Scan for the cell matching the given text and deliver its [X, Y] coordinate at center. 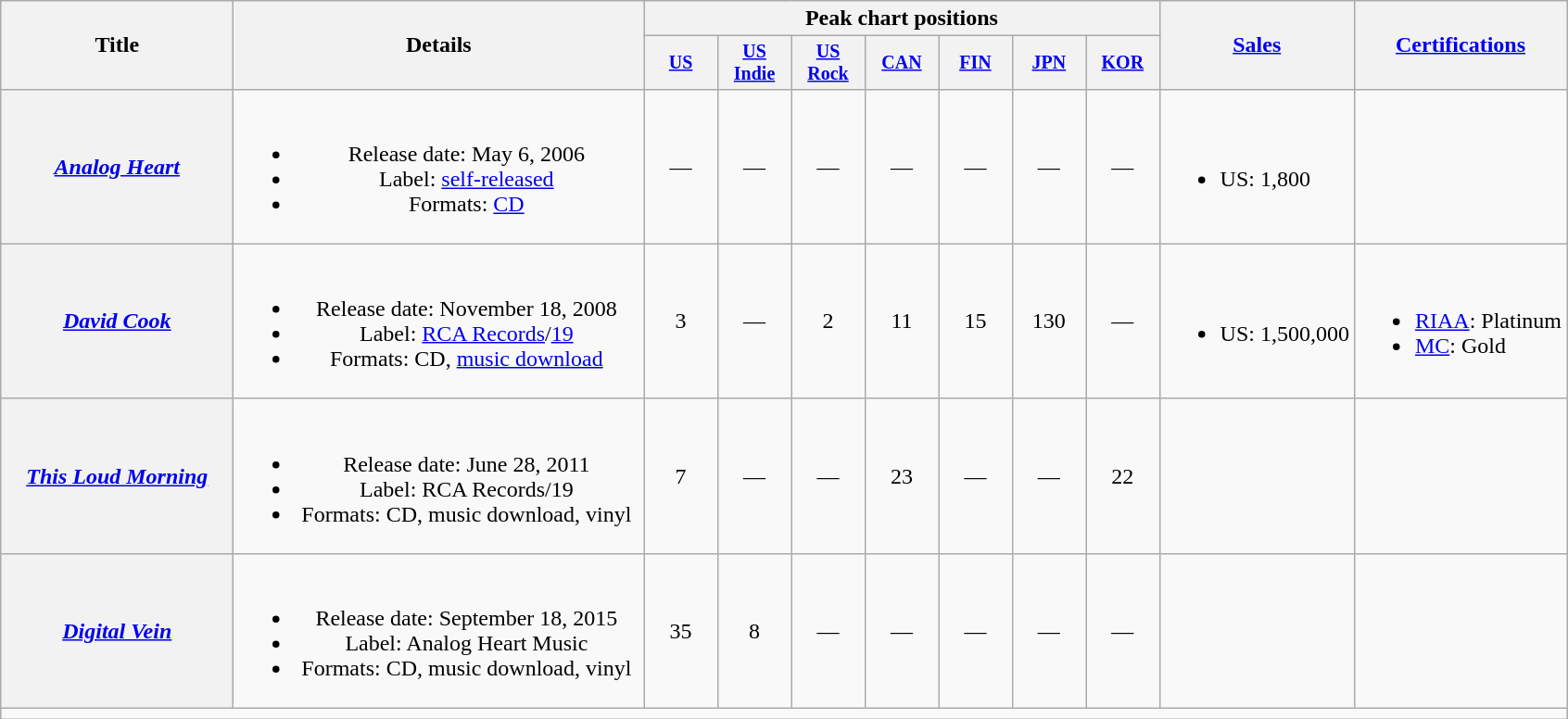
130 [1049, 321]
Release date: November 18, 2008Label: RCA Records/19Formats: CD, music download [439, 321]
2 [828, 321]
US: 1,800 [1257, 167]
JPN [1049, 63]
Title [117, 45]
7 [680, 476]
15 [975, 321]
Release date: September 18, 2015Label: Analog Heart MusicFormats: CD, music download, vinyl [439, 630]
David Cook [117, 321]
23 [901, 476]
KOR [1123, 63]
Sales [1257, 45]
22 [1123, 476]
Release date: May 6, 2006Label: self-releasedFormats: CD [439, 167]
This Loud Morning [117, 476]
Certifications [1461, 45]
US [680, 63]
RIAA: PlatinumMC: Gold [1461, 321]
FIN [975, 63]
8 [754, 630]
35 [680, 630]
Digital Vein [117, 630]
Analog Heart [117, 167]
Release date: June 28, 2011Label: RCA Records/19Formats: CD, music download, vinyl [439, 476]
US: 1,500,000 [1257, 321]
CAN [901, 63]
US Indie [754, 63]
US Rock [828, 63]
3 [680, 321]
11 [901, 321]
Peak chart positions [902, 19]
Details [439, 45]
